Scan for the cell matching the given text and deliver its (x, y) coordinate at center. 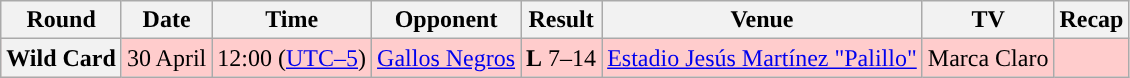
TV (988, 20)
Gallos Negros (446, 58)
Recap (1092, 20)
Result (562, 20)
12:00 (UTC–5) (292, 58)
Marca Claro (988, 58)
30 April (166, 58)
Date (166, 20)
Round (62, 20)
Time (292, 20)
Opponent (446, 20)
Wild Card (62, 58)
Venue (762, 20)
Estadio Jesús Martínez "Palillo" (762, 58)
L 7–14 (562, 58)
